Return the (X, Y) coordinate for the center point of the cell that contains the specified text.  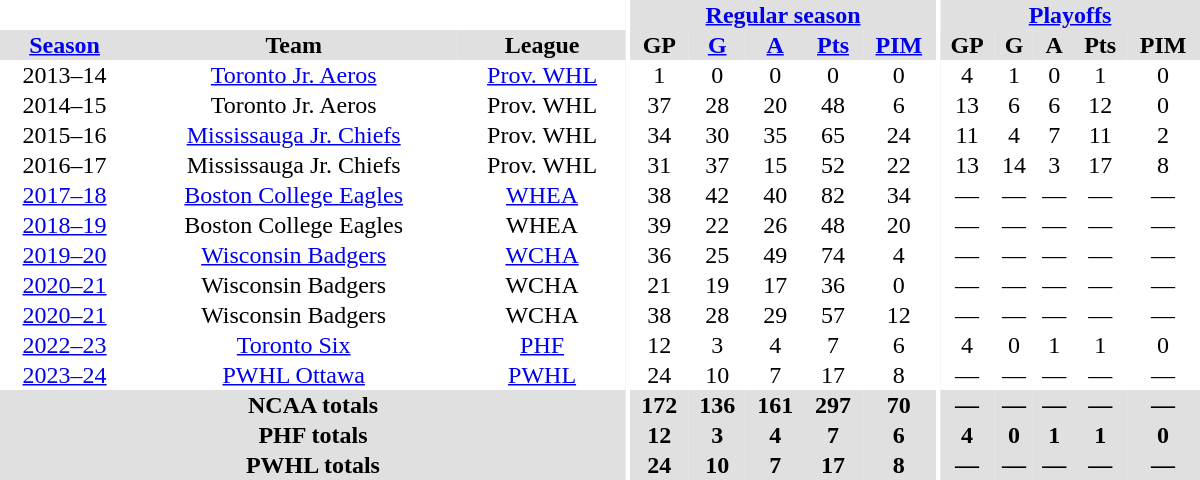
136 (717, 405)
74 (833, 255)
PWHL (542, 375)
57 (833, 315)
161 (775, 405)
2022–23 (64, 345)
2 (1163, 135)
PWHL totals (313, 465)
39 (659, 225)
42 (717, 195)
Season (64, 45)
2018–19 (64, 225)
2019–20 (64, 255)
2013–14 (64, 75)
2015–16 (64, 135)
82 (833, 195)
25 (717, 255)
172 (659, 405)
21 (659, 285)
PHF (542, 345)
Regular season (782, 15)
NCAA totals (313, 405)
31 (659, 165)
Team (294, 45)
35 (775, 135)
29 (775, 315)
14 (1014, 165)
70 (899, 405)
2016–17 (64, 165)
15 (775, 165)
49 (775, 255)
26 (775, 225)
2023–24 (64, 375)
297 (833, 405)
Toronto Six (294, 345)
League (542, 45)
52 (833, 165)
2017–18 (64, 195)
19 (717, 285)
40 (775, 195)
65 (833, 135)
PHF totals (313, 435)
2014–15 (64, 105)
30 (717, 135)
Playoffs (1070, 15)
PWHL Ottawa (294, 375)
